Identify which cell holds the provided text, then report its (x, y) central coordinate. 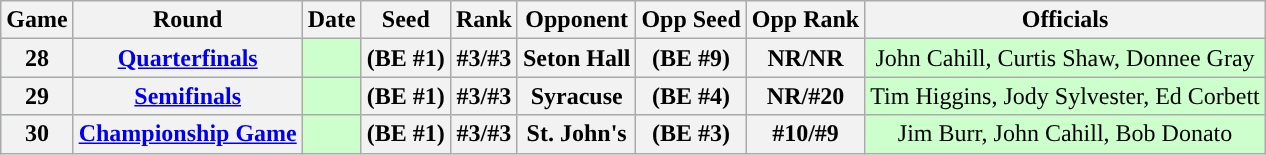
Semifinals (188, 96)
Round (188, 20)
#10/#9 (805, 134)
Opponent (576, 20)
Officials (1066, 20)
30 (37, 134)
Seed (406, 20)
Jim Burr, John Cahill, Bob Donato (1066, 134)
St. John's (576, 134)
Tim Higgins, Jody Sylvester, Ed Corbett (1066, 96)
NR/#20 (805, 96)
Game (37, 20)
NR/NR (805, 58)
Championship Game (188, 134)
(BE #9) (691, 58)
(BE #3) (691, 134)
28 (37, 58)
Syracuse (576, 96)
John Cahill, Curtis Shaw, Donnee Gray (1066, 58)
Opp Rank (805, 20)
29 (37, 96)
Date (332, 20)
Seton Hall (576, 58)
(BE #4) (691, 96)
Opp Seed (691, 20)
Quarterfinals (188, 58)
Rank (484, 20)
